Return [X, Y] of the center of cell containing provided text 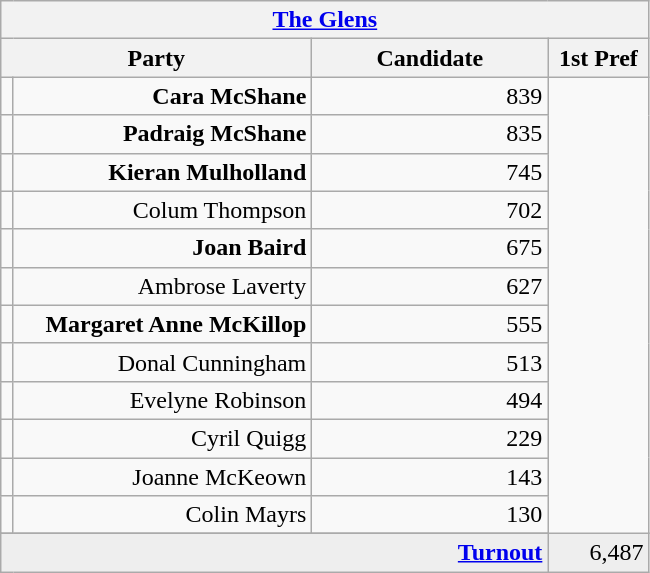
Kieran Mulholland [162, 172]
6,487 [598, 553]
143 [430, 477]
Margaret Anne McKillop [162, 324]
555 [430, 324]
Padraig McShane [162, 134]
702 [430, 210]
Party [156, 58]
627 [430, 286]
513 [430, 362]
130 [430, 515]
Joanne McKeown [162, 477]
1st Pref [598, 58]
494 [430, 400]
835 [430, 134]
The Glens [325, 20]
Ambrose Laverty [162, 286]
Colin Mayrs [162, 515]
675 [430, 248]
745 [430, 172]
Evelyne Robinson [162, 400]
Cyril Quigg [162, 438]
Turnout [274, 553]
Candidate [430, 58]
839 [430, 96]
Donal Cunningham [162, 362]
Cara McShane [162, 96]
229 [430, 438]
Colum Thompson [162, 210]
Joan Baird [162, 248]
